For the text-containing cell, return its midpoint in (X, Y) coordinate format. 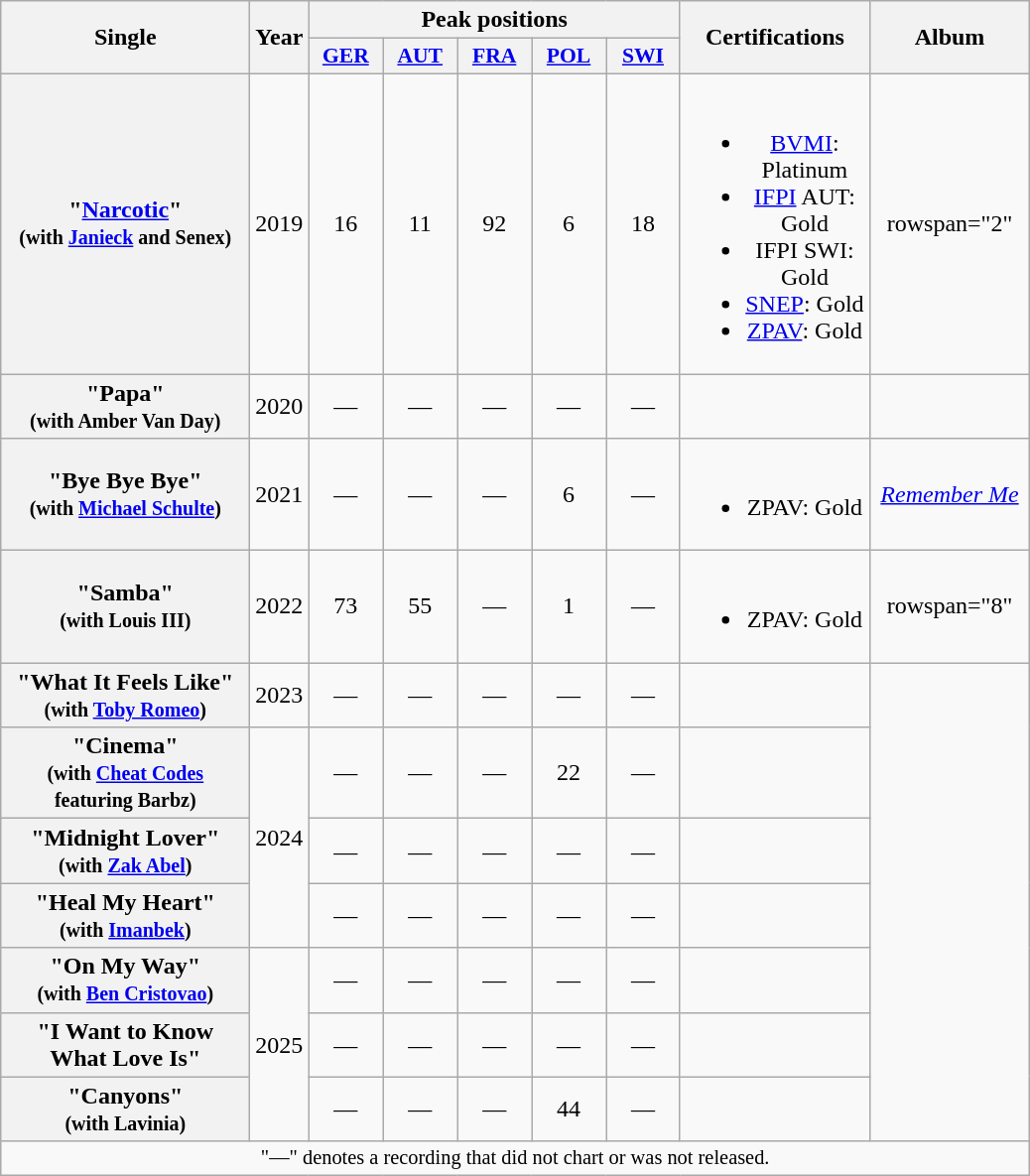
Remember Me (949, 494)
44 (570, 1110)
GER (345, 57)
18 (643, 223)
"—" denotes a recording that did not chart or was not released. (516, 1158)
2024 (280, 838)
FRA (494, 57)
Certifications (774, 38)
2020 (280, 405)
AUT (421, 57)
SWI (643, 57)
Single (125, 38)
22 (570, 773)
"I Want to Know What Love Is" (125, 1044)
16 (345, 223)
"Papa"(with Amber Van Day) (125, 405)
55 (421, 607)
2023 (280, 695)
"Cinema"(with Cheat Codes featuring Barbz) (125, 773)
2022 (280, 607)
"On My Way"(with Ben Cristovao) (125, 980)
2025 (280, 1044)
2021 (280, 494)
92 (494, 223)
"Heal My Heart"(with Imanbek) (125, 915)
"Narcotic" (with Janieck and Senex) (125, 223)
2019 (280, 223)
rowspan="8" (949, 607)
POL (570, 57)
73 (345, 607)
"Canyons"(with Lavinia) (125, 1110)
Album (949, 38)
Year (280, 38)
BVMI: PlatinumIFPI AUT: GoldIFPI SWI: GoldSNEP: GoldZPAV: Gold (774, 223)
1 (570, 607)
"Bye Bye Bye"(with Michael Schulte) (125, 494)
11 (421, 223)
rowspan="2" (949, 223)
"Samba"(with Louis III) (125, 607)
"What It Feels Like"(with Toby Romeo) (125, 695)
"Midnight Lover"(with Zak Abel) (125, 851)
Peak positions (494, 20)
